From the cell containing the given text, extract its center point as [x, y] coordinate. 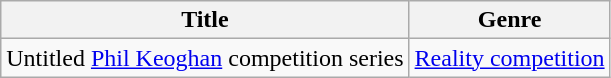
Title [205, 20]
Untitled Phil Keoghan competition series [205, 58]
Reality competition [510, 58]
Genre [510, 20]
